Pinpoint the cell where the given text exists, returning its (x, y) midpoint coordinate. 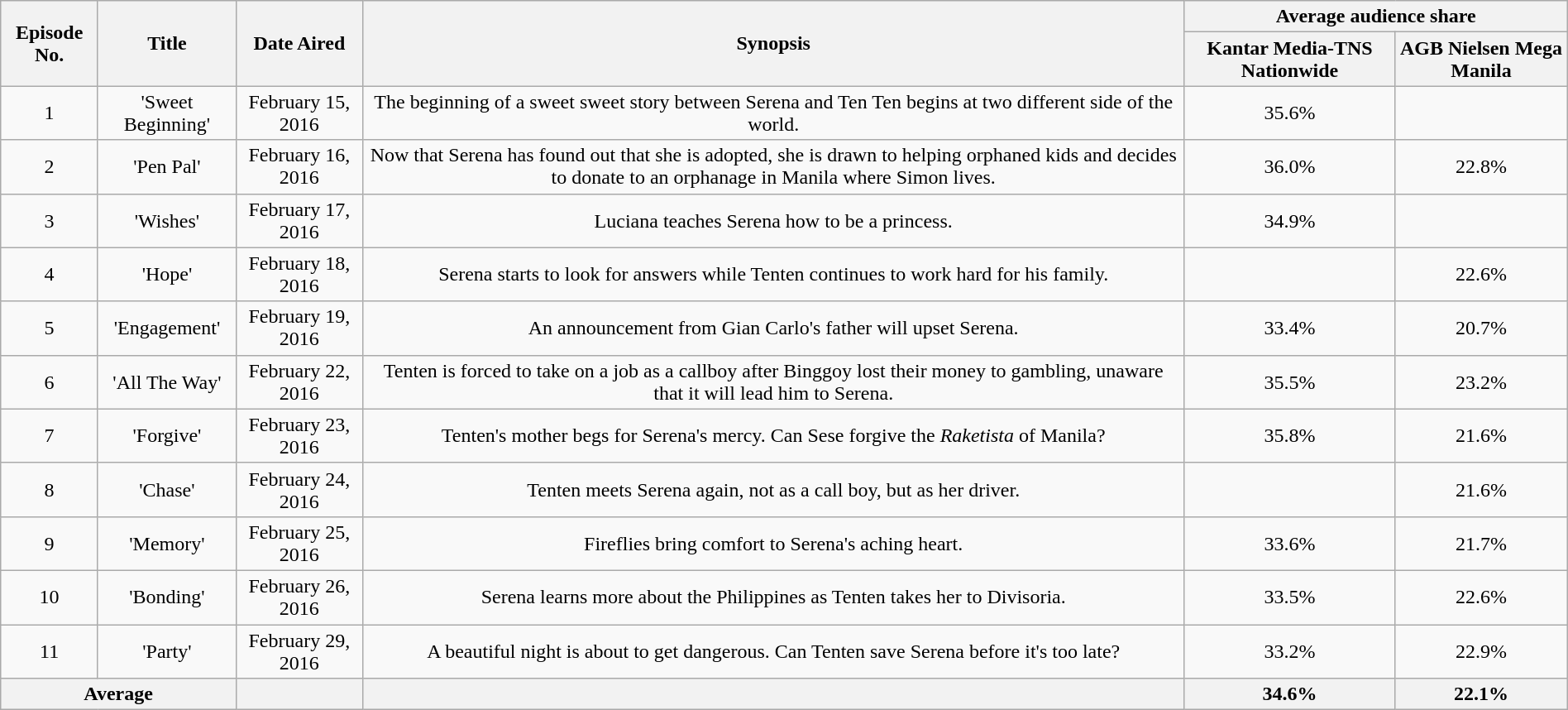
February 16, 2016 (299, 167)
A beautiful night is about to get dangerous. Can Tenten save Serena before it's too late? (773, 650)
Synopsis (773, 43)
Kantar Media-TNS Nationwide (1290, 60)
33.2% (1290, 650)
35.8% (1290, 435)
'Pen Pal' (167, 167)
'Hope' (167, 275)
Luciana teaches Serena how to be a princess. (773, 220)
'Forgive' (167, 435)
7 (50, 435)
'Bonding' (167, 597)
5 (50, 328)
'Memory' (167, 543)
An announcement from Gian Carlo's father will upset Serena. (773, 328)
4 (50, 275)
February 19, 2016 (299, 328)
Tenten is forced to take on a job as a callboy after Binggoy lost their money to gambling, unaware that it will lead him to Serena. (773, 382)
Episode No. (50, 43)
'Engagement' (167, 328)
35.6% (1290, 113)
33.5% (1290, 597)
Date Aired (299, 43)
February 22, 2016 (299, 382)
2 (50, 167)
February 24, 2016 (299, 490)
February 29, 2016 (299, 650)
1 (50, 113)
20.7% (1481, 328)
February 18, 2016 (299, 275)
9 (50, 543)
21.7% (1481, 543)
23.2% (1481, 382)
February 26, 2016 (299, 597)
33.4% (1290, 328)
'Wishes' (167, 220)
22.8% (1481, 167)
February 23, 2016 (299, 435)
Average audience share (1376, 17)
Tenten's mother begs for Serena's mercy. Can Sese forgive the Raketista of Manila? (773, 435)
Serena learns more about the Philippines as Tenten takes her to Divisoria. (773, 597)
Serena starts to look for answers while Tenten continues to work hard for his family. (773, 275)
February 17, 2016 (299, 220)
The beginning of a sweet sweet story between Serena and Ten Ten begins at two different side of the world. (773, 113)
36.0% (1290, 167)
February 15, 2016 (299, 113)
'Chase' (167, 490)
Average (119, 694)
33.6% (1290, 543)
February 25, 2016 (299, 543)
3 (50, 220)
10 (50, 597)
'Party' (167, 650)
35.5% (1290, 382)
34.9% (1290, 220)
Tenten meets Serena again, not as a call boy, but as her driver. (773, 490)
'Sweet Beginning' (167, 113)
11 (50, 650)
'All The Way' (167, 382)
Title (167, 43)
Fireflies bring comfort to Serena's aching heart. (773, 543)
AGB Nielsen Mega Manila (1481, 60)
34.6% (1290, 694)
22.9% (1481, 650)
22.1% (1481, 694)
6 (50, 382)
8 (50, 490)
